Output the (x, y) coordinate of the center of the cell containing the given text.  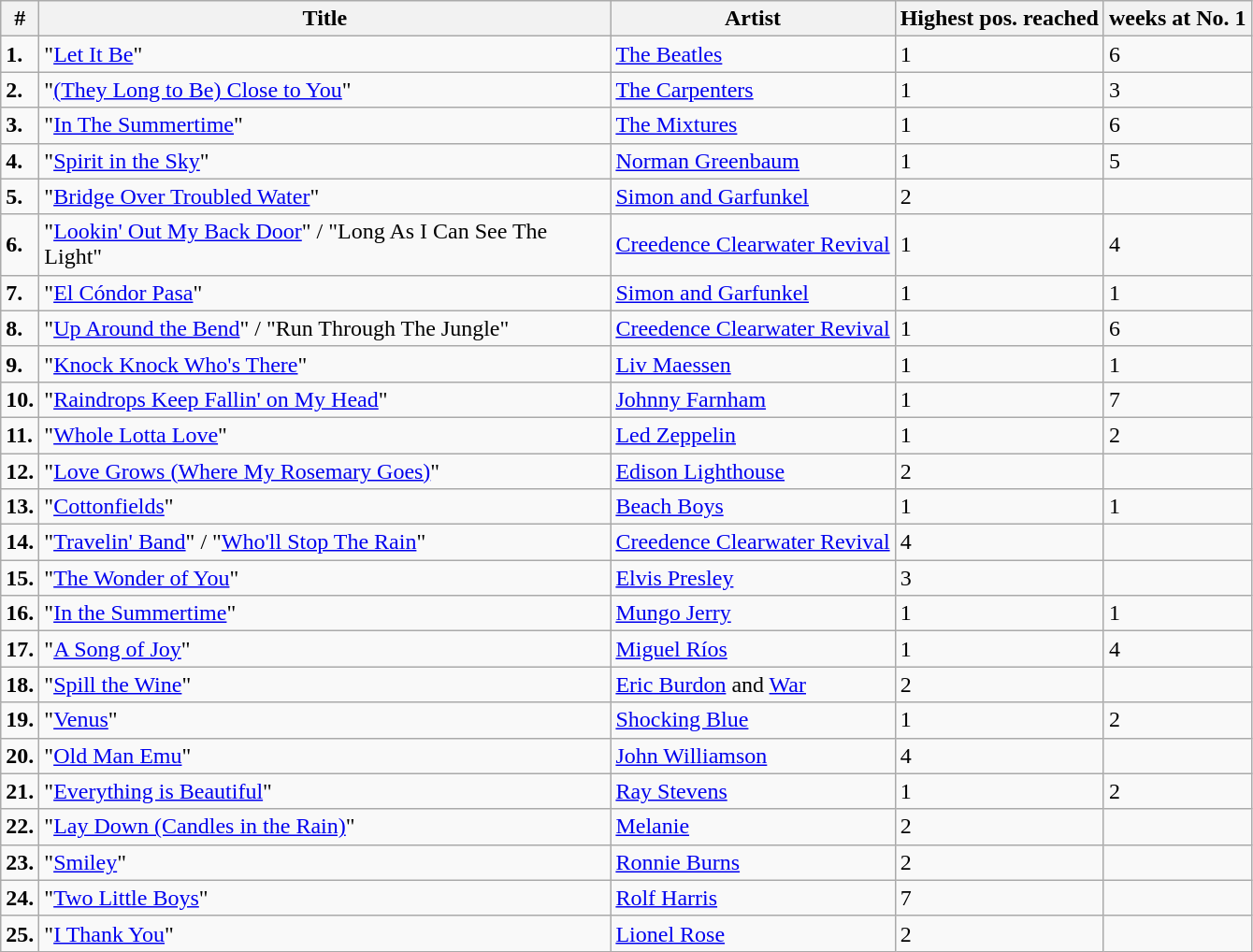
"In the Summertime" (325, 613)
Beach Boys (753, 507)
The Mixtures (753, 125)
Johnny Farnham (753, 399)
"Bridge Over Troubled Water" (325, 196)
21. (21, 791)
14. (21, 542)
Ronnie Burns (753, 862)
weeks at No. 1 (1177, 19)
3. (21, 125)
"In The Summertime" (325, 125)
Led Zeppelin (753, 435)
Highest pos. reached (999, 19)
5. (21, 196)
13. (21, 507)
"Two Little Boys" (325, 898)
24. (21, 898)
Elvis Presley (753, 578)
15. (21, 578)
25. (21, 933)
18. (21, 685)
"The Wonder of You" (325, 578)
20. (21, 756)
John Williamson (753, 756)
7. (21, 293)
"Love Grows (Where My Rosemary Goes)" (325, 470)
"I Thank You" (325, 933)
Title (325, 19)
Shocking Blue (753, 720)
The Beatles (753, 54)
Rolf Harris (753, 898)
1. (21, 54)
"A Song of Joy" (325, 649)
Lionel Rose (753, 933)
"Lookin' Out My Back Door" / "Long As I Can See The Light" (325, 245)
"Up Around the Bend" / "Run Through The Jungle" (325, 328)
11. (21, 435)
"El Cóndor Pasa" (325, 293)
22. (21, 827)
19. (21, 720)
"Everything is Beautiful" (325, 791)
The Carpenters (753, 90)
"Raindrops Keep Fallin' on My Head" (325, 399)
"Knock Knock Who's There" (325, 364)
"Lay Down (Candles in the Rain)" (325, 827)
Miguel Ríos (753, 649)
Ray Stevens (753, 791)
Mungo Jerry (753, 613)
Eric Burdon and War (753, 685)
"(They Long to Be) Close to You" (325, 90)
Melanie (753, 827)
Liv Maessen (753, 364)
4. (21, 161)
2. (21, 90)
Norman Greenbaum (753, 161)
8. (21, 328)
16. (21, 613)
"Travelin' Band" / "Who'll Stop The Rain" (325, 542)
10. (21, 399)
"Venus" (325, 720)
Edison Lighthouse (753, 470)
Artist (753, 19)
5 (1177, 161)
"Cottonfields" (325, 507)
17. (21, 649)
"Spill the Wine" (325, 685)
"Smiley" (325, 862)
"Whole Lotta Love" (325, 435)
12. (21, 470)
9. (21, 364)
6. (21, 245)
# (21, 19)
"Spirit in the Sky" (325, 161)
"Old Man Emu" (325, 756)
23. (21, 862)
"Let It Be" (325, 54)
